For the text-containing cell, return its midpoint in (X, Y) coordinate format. 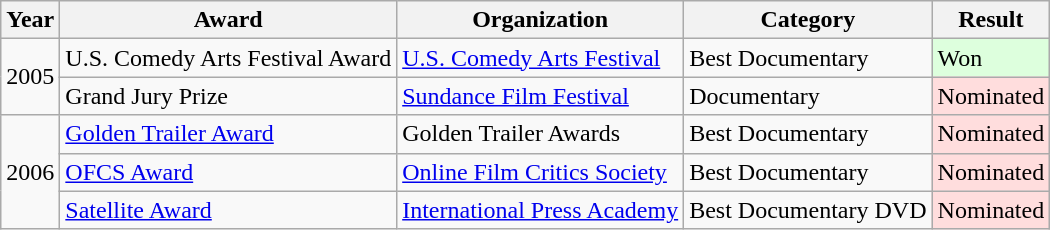
U.S. Comedy Arts Festival (540, 58)
Won (991, 58)
Best Documentary DVD (808, 210)
U.S. Comedy Arts Festival Award (228, 58)
Grand Jury Prize (228, 96)
OFCS Award (228, 172)
Online Film Critics Society (540, 172)
Category (808, 20)
Sundance Film Festival (540, 96)
Award (228, 20)
Golden Trailer Awards (540, 134)
Golden Trailer Award (228, 134)
Year (30, 20)
2006 (30, 172)
2005 (30, 77)
International Press Academy (540, 210)
Result (991, 20)
Organization (540, 20)
Documentary (808, 96)
Satellite Award (228, 210)
